Search for the cell housing the specified text and yield its (X, Y) center coordinate. 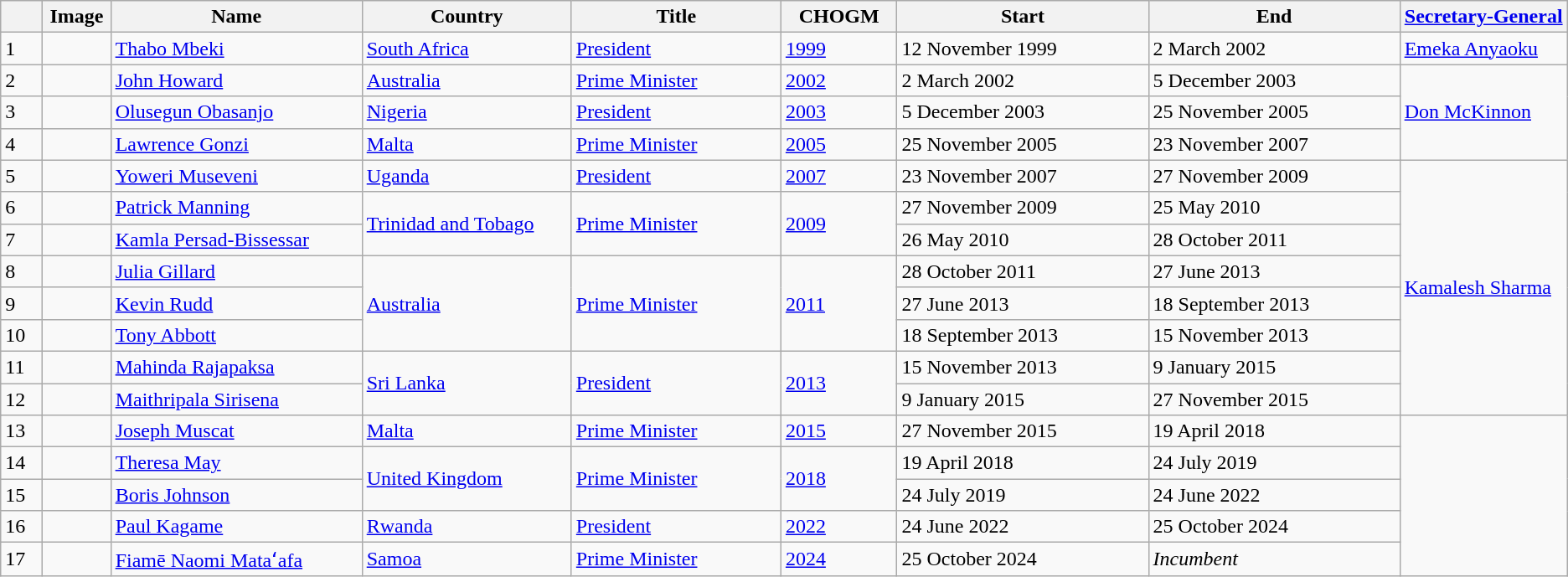
2003 (839, 112)
South Africa (467, 49)
Yoweri Museveni (236, 176)
Joseph Muscat (236, 431)
9 (22, 303)
26 May 2010 (1023, 240)
Samoa (467, 559)
17 (22, 559)
2 (22, 80)
2009 (839, 224)
Uganda (467, 176)
7 (22, 240)
4 (22, 144)
11 (22, 367)
10 (22, 335)
5 (22, 176)
2005 (839, 144)
13 (22, 431)
Theresa May (236, 463)
Kamalesh Sharma (1483, 287)
2024 (839, 559)
Sri Lanka (467, 383)
Nigeria (467, 112)
John Howard (236, 80)
16 (22, 527)
8 (22, 271)
Mahinda Rajapaksa (236, 367)
Trinidad and Tobago (467, 224)
Kevin Rudd (236, 303)
Incumbent (1274, 559)
Don McKinnon (1483, 112)
2015 (839, 431)
Patrick Manning (236, 208)
Paul Kagame (236, 527)
Image (77, 17)
Title (676, 17)
Start (1023, 17)
Fiamē Naomi Mataʻafa (236, 559)
2022 (839, 527)
Boris Johnson (236, 495)
15 (22, 495)
Julia Gillard (236, 271)
Secretary-General (1483, 17)
2007 (839, 176)
2011 (839, 303)
1999 (839, 49)
6 (22, 208)
12 November 1999 (1023, 49)
3 (22, 112)
Rwanda (467, 527)
2018 (839, 479)
14 (22, 463)
2002 (839, 80)
Thabo Mbeki (236, 49)
End (1274, 17)
Kamla Persad-Bissessar (236, 240)
Lawrence Gonzi (236, 144)
Country (467, 17)
CHOGM (839, 17)
12 (22, 399)
Name (236, 17)
1 (22, 49)
25 May 2010 (1274, 208)
2013 (839, 383)
Tony Abbott (236, 335)
United Kingdom (467, 479)
Olusegun Obasanjo (236, 112)
Emeka Anyaoku (1483, 49)
Maithripala Sirisena (236, 399)
